From the cell containing the given text, extract its center point as (x, y) coordinate. 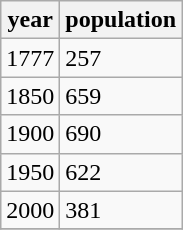
1900 (30, 134)
2000 (30, 210)
1777 (30, 58)
622 (121, 172)
257 (121, 58)
year (30, 20)
690 (121, 134)
381 (121, 210)
1850 (30, 96)
659 (121, 96)
population (121, 20)
1950 (30, 172)
